Detect which cell encompasses the target text, then output its [X, Y] center coordinate. 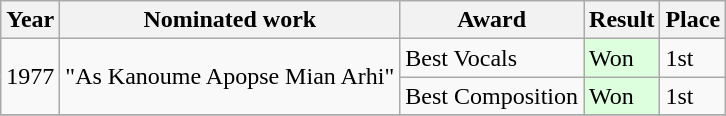
Award [492, 20]
Best Vocals [492, 58]
Result [622, 20]
1977 [30, 77]
Best Composition [492, 96]
Place [693, 20]
Nominated work [230, 20]
Year [30, 20]
"As Kanoume Apopse Mian Arhi" [230, 77]
